Scan for the cell matching the given text and deliver its (X, Y) coordinate at center. 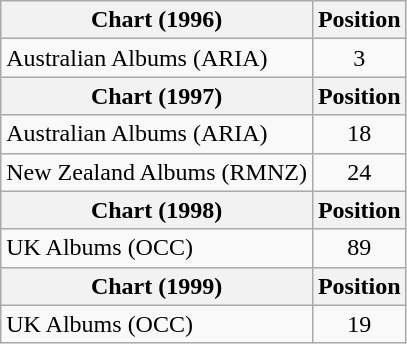
Chart (1996) (157, 20)
Chart (1999) (157, 286)
Chart (1998) (157, 210)
18 (359, 134)
19 (359, 324)
3 (359, 58)
New Zealand Albums (RMNZ) (157, 172)
Chart (1997) (157, 96)
89 (359, 248)
24 (359, 172)
